Detect which cell encompasses the target text, then output its [X, Y] center coordinate. 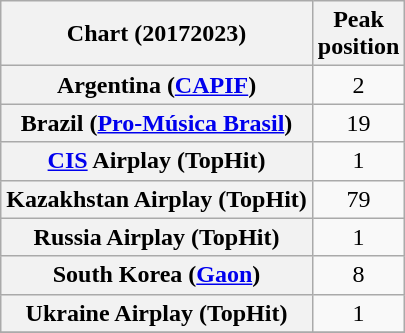
8 [358, 275]
Peakposition [358, 34]
Ukraine Airplay (TopHit) [157, 313]
Russia Airplay (TopHit) [157, 237]
2 [358, 85]
79 [358, 199]
19 [358, 123]
South Korea (Gaon) [157, 275]
Chart (20172023) [157, 34]
Argentina (CAPIF) [157, 85]
Kazakhstan Airplay (TopHit) [157, 199]
CIS Airplay (TopHit) [157, 161]
Brazil (Pro-Música Brasil) [157, 123]
